Output the (X, Y) coordinate of the center of the cell containing the given text.  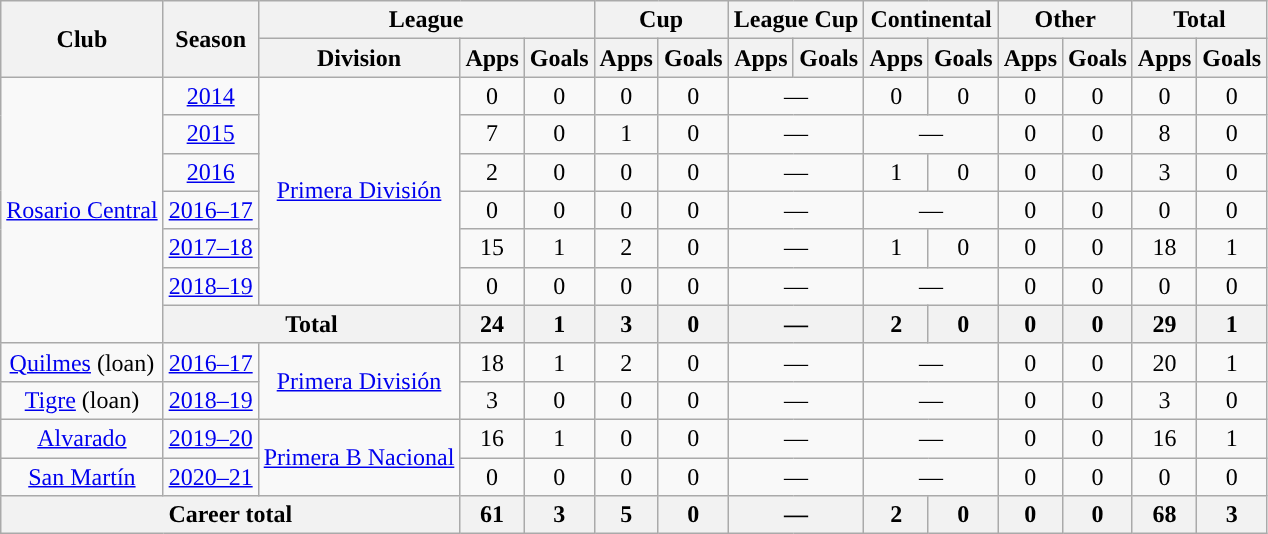
Quilmes (loan) (82, 362)
Continental (931, 20)
2015 (210, 134)
68 (1164, 515)
Other (1065, 20)
2020–21 (210, 477)
Division (359, 58)
2014 (210, 96)
Primera B Nacional (359, 457)
20 (1164, 362)
24 (492, 324)
Club (82, 39)
2017–18 (210, 248)
Rosario Central (82, 210)
Tigre (loan) (82, 400)
61 (492, 515)
15 (492, 248)
29 (1164, 324)
League (426, 20)
Season (210, 39)
7 (492, 134)
Alvarado (82, 438)
Career total (230, 515)
Cup (661, 20)
5 (626, 515)
San Martín (82, 477)
League Cup (796, 20)
2019–20 (210, 438)
2016 (210, 172)
8 (1164, 134)
